Capture the cell that displays the provided text and extract its [X, Y] central coordinate. 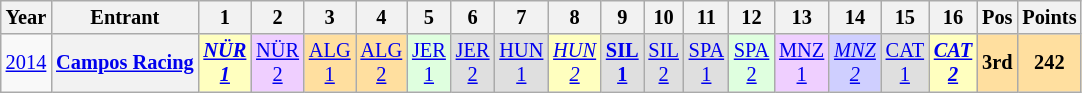
1 [224, 17]
SPA1 [706, 63]
JER2 [473, 63]
12 [752, 17]
NÜR1 [224, 63]
3 [330, 17]
5 [429, 17]
CAT2 [953, 63]
Entrant [124, 17]
SIL1 [622, 63]
Pos [997, 17]
15 [905, 17]
10 [664, 17]
SPA2 [752, 63]
2014 [26, 63]
2 [278, 17]
242 [1049, 63]
Points [1049, 17]
NÜR2 [278, 63]
ALG2 [382, 63]
JER1 [429, 63]
16 [953, 17]
3rd [997, 63]
HUN1 [521, 63]
4 [382, 17]
Campos Racing [124, 63]
SIL2 [664, 63]
Year [26, 17]
9 [622, 17]
MNZ2 [855, 63]
HUN2 [574, 63]
MNZ1 [802, 63]
ALG1 [330, 63]
7 [521, 17]
8 [574, 17]
CAT1 [905, 63]
13 [802, 17]
11 [706, 17]
14 [855, 17]
6 [473, 17]
